Output the [x, y] coordinate of the center of the cell containing the given text.  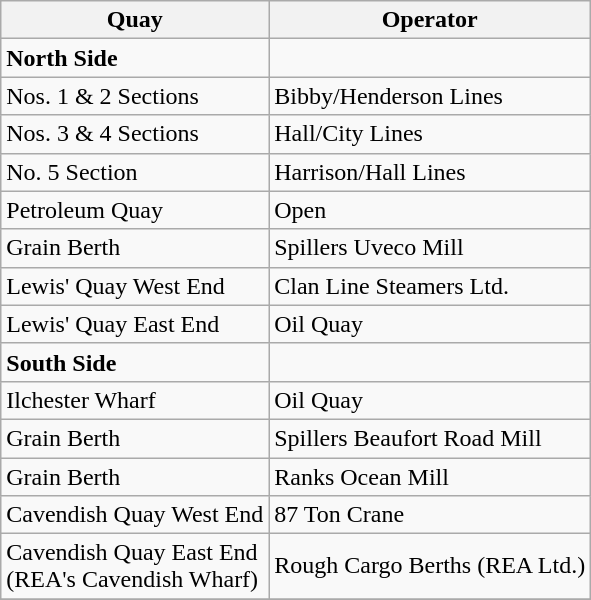
Nos. 1 & 2 Sections [135, 96]
South Side [135, 362]
Lewis' Quay West End [135, 286]
Clan Line Steamers Ltd. [430, 286]
Ilchester Wharf [135, 400]
Open [430, 210]
Cavendish Quay West End [135, 515]
Quay [135, 20]
Rough Cargo Berths (REA Ltd.) [430, 566]
North Side [135, 58]
Hall/City Lines [430, 134]
Bibby/Henderson Lines [430, 96]
Cavendish Quay East End(REA's Cavendish Wharf) [135, 566]
Ranks Ocean Mill [430, 477]
Petroleum Quay [135, 210]
87 Ton Crane [430, 515]
Lewis' Quay East End [135, 324]
Spillers Uveco Mill [430, 248]
Spillers Beaufort Road Mill [430, 438]
Operator [430, 20]
No. 5 Section [135, 172]
Harrison/Hall Lines [430, 172]
Nos. 3 & 4 Sections [135, 134]
